Detect which cell encompasses the target text, then output its (X, Y) center coordinate. 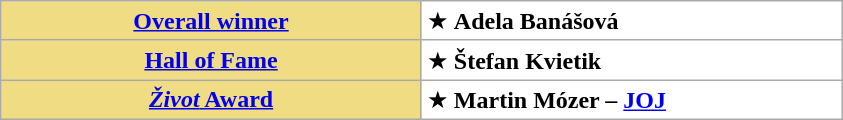
Život Award (212, 100)
★ Adela Banášová (632, 21)
★ Martin Mózer – JOJ (632, 100)
Hall of Fame (212, 60)
Overall winner (212, 21)
★ Štefan Kvietik (632, 60)
